Determine the (x, y) coordinate at the center of the cell enclosing the given text.  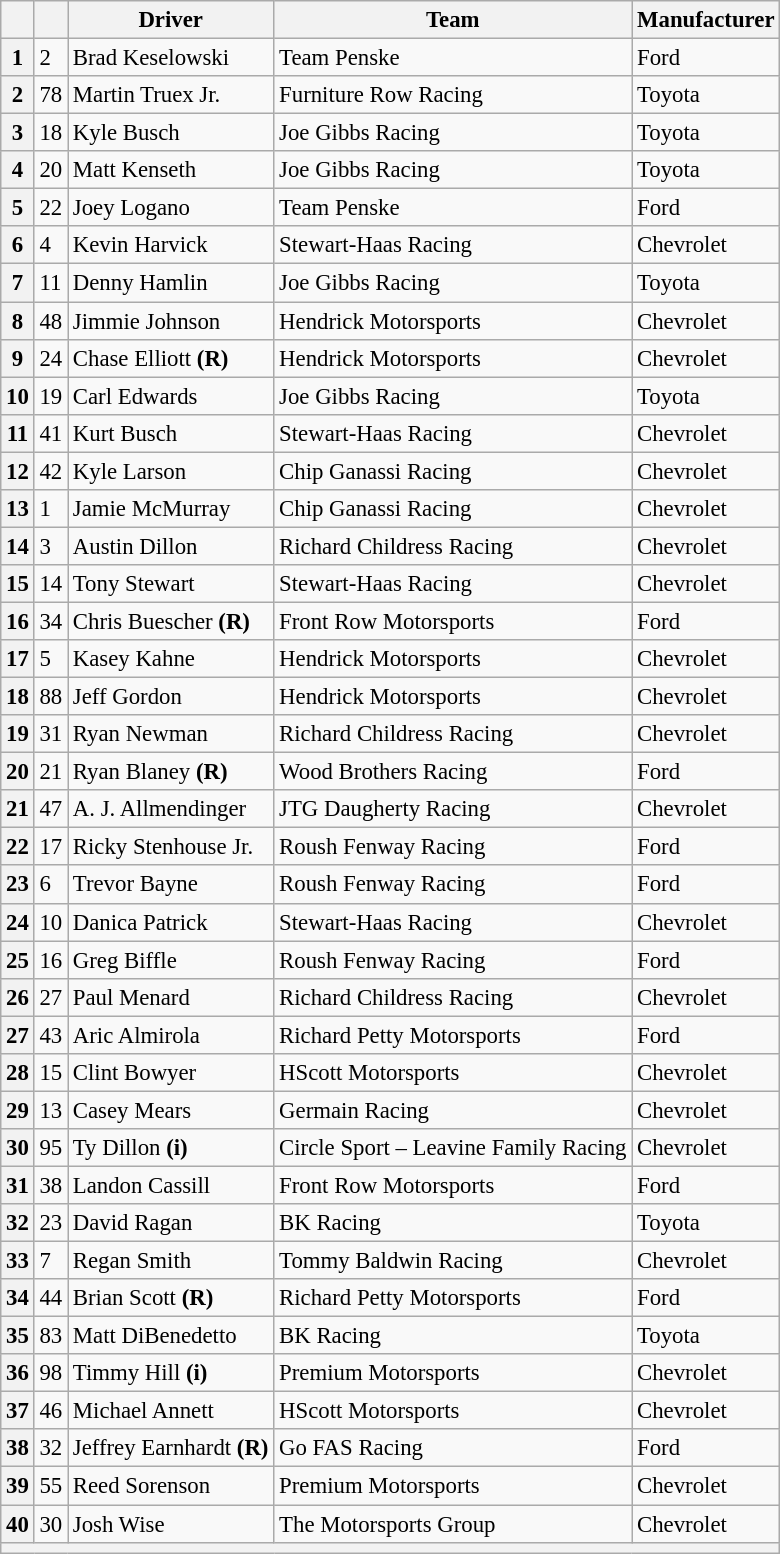
36 (18, 1373)
Tommy Baldwin Racing (453, 1261)
43 (50, 1035)
98 (50, 1373)
26 (18, 997)
Paul Menard (171, 997)
Regan Smith (171, 1261)
Ryan Newman (171, 734)
42 (50, 471)
Kyle Busch (171, 133)
55 (50, 1486)
33 (18, 1261)
12 (18, 471)
Manufacturer (706, 20)
Austin Dillon (171, 546)
Carl Edwards (171, 396)
Michael Annett (171, 1411)
Kevin Harvick (171, 245)
78 (50, 95)
Denny Hamlin (171, 283)
Aric Almirola (171, 1035)
29 (18, 1110)
Wood Brothers Racing (453, 772)
28 (18, 1073)
9 (18, 358)
Chris Buescher (R) (171, 621)
Brian Scott (R) (171, 1298)
Matt DiBenedetto (171, 1336)
Greg Biffle (171, 960)
Clint Bowyer (171, 1073)
44 (50, 1298)
Brad Keselowski (171, 58)
47 (50, 809)
Ty Dillon (i) (171, 1148)
Team (453, 20)
Jamie McMurray (171, 509)
A. J. Allmendinger (171, 809)
Matt Kenseth (171, 170)
Kyle Larson (171, 471)
41 (50, 433)
Ryan Blaney (R) (171, 772)
37 (18, 1411)
JTG Daugherty Racing (453, 809)
35 (18, 1336)
The Motorsports Group (453, 1524)
83 (50, 1336)
Kasey Kahne (171, 659)
Circle Sport – Leavine Family Racing (453, 1148)
Danica Patrick (171, 922)
Joey Logano (171, 208)
39 (18, 1486)
Josh Wise (171, 1524)
Tony Stewart (171, 584)
Timmy Hill (i) (171, 1373)
Furniture Row Racing (453, 95)
Trevor Bayne (171, 885)
Landon Cassill (171, 1185)
Driver (171, 20)
88 (50, 697)
Ricky Stenhouse Jr. (171, 847)
Jeff Gordon (171, 697)
40 (18, 1524)
8 (18, 321)
Reed Sorenson (171, 1486)
Kurt Busch (171, 433)
Go FAS Racing (453, 1449)
46 (50, 1411)
95 (50, 1148)
Jeffrey Earnhardt (R) (171, 1449)
48 (50, 321)
25 (18, 960)
Germain Racing (453, 1110)
Martin Truex Jr. (171, 95)
Jimmie Johnson (171, 321)
David Ragan (171, 1223)
Chase Elliott (R) (171, 358)
Casey Mears (171, 1110)
